Search for the cell housing the specified text and yield its [x, y] center coordinate. 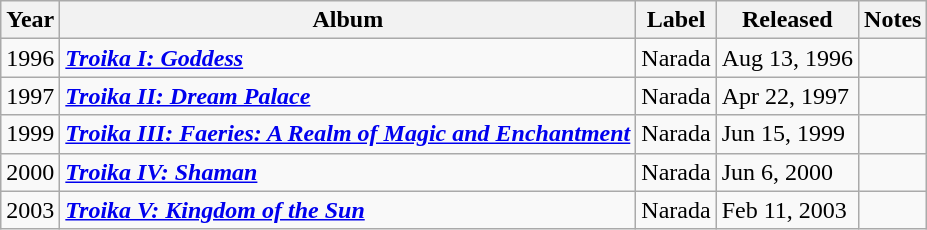
Year [30, 20]
2003 [30, 210]
1999 [30, 134]
Label [676, 20]
Album [348, 20]
Feb 11, 2003 [787, 210]
Troika II: Dream Palace [348, 96]
1997 [30, 96]
Released [787, 20]
Troika IV: Shaman [348, 172]
Jun 6, 2000 [787, 172]
Troika V: Kingdom of the Sun [348, 210]
Apr 22, 1997 [787, 96]
Notes [893, 20]
Troika III: Faeries: A Realm of Magic and Enchantment [348, 134]
Troika I: Goddess [348, 58]
Jun 15, 1999 [787, 134]
Aug 13, 1996 [787, 58]
2000 [30, 172]
1996 [30, 58]
